Search for the cell housing the specified text and yield its (X, Y) center coordinate. 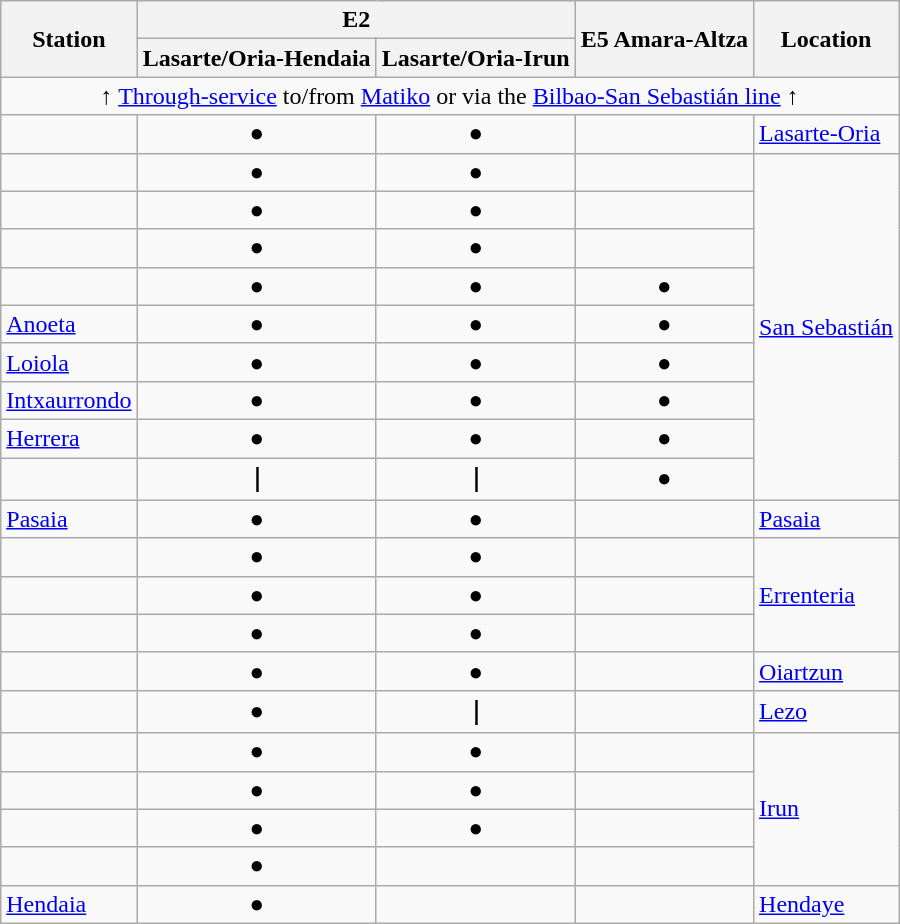
Herrera (69, 438)
Loiola (69, 362)
Intxaurrondo (69, 400)
↑ Through-service to/from Matiko or via the Bilbao-San Sebastián line ↑ (450, 96)
E5 Amara-Altza (664, 39)
Lasarte/Oria-Irun (476, 58)
Lezo (826, 712)
San Sebastián (826, 326)
Oiartzun (826, 671)
Hendaye (826, 904)
Station (69, 39)
Irun (826, 809)
Anoeta (69, 324)
Hendaia (69, 904)
Errenteria (826, 595)
Location (826, 39)
E2 (356, 20)
Lasarte/Oria-Hendaia (256, 58)
Lasarte-Oria (826, 134)
